Return the [X, Y] coordinate for the center point of the cell that contains the specified text.  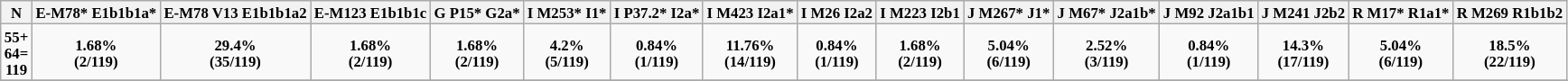
J M67* J2a1b* [1106, 13]
G P15* G2a* [477, 13]
29.4%(35/119) [235, 52]
11.76%(14/119) [750, 52]
I M26 I2a2 [836, 13]
I P37.2* I2a* [658, 13]
I M253* I1* [567, 13]
E-M78* E1b1b1a* [96, 13]
I M223 I2b1 [919, 13]
R M269 R1b1b2 [1510, 13]
J M92 J2a1b1 [1209, 13]
4.2%(5/119) [567, 52]
J M267* J1* [1009, 13]
18.5%(22/119) [1510, 52]
14.3%(17/119) [1303, 52]
E-M123 E1b1b1c [370, 13]
2.52%(3/119) [1106, 52]
I M423 I2a1* [750, 13]
J M241 J2b2 [1303, 13]
55+64=119 [16, 52]
E-M78 V13 E1b1b1a2 [235, 13]
R M17* R1a1* [1400, 13]
N [16, 13]
